Search for the cell housing the specified text and yield its [X, Y] center coordinate. 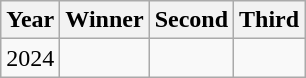
Winner [104, 20]
Second [191, 20]
Third [270, 20]
2024 [30, 58]
Year [30, 20]
